Pinpoint the cell where the given text exists, returning its (x, y) midpoint coordinate. 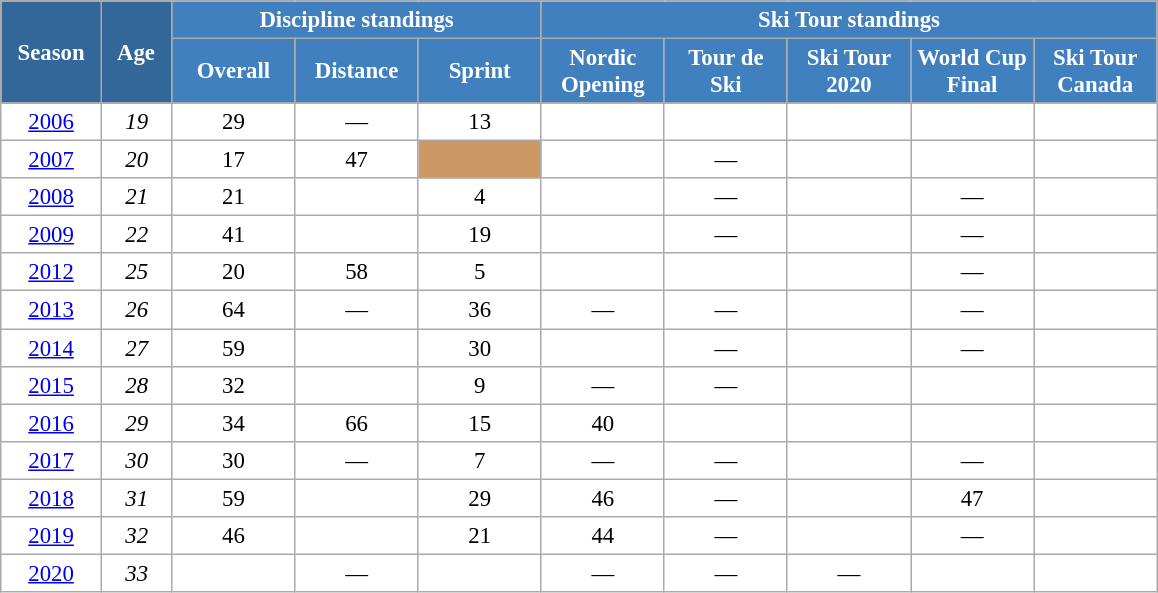
7 (480, 460)
2012 (52, 273)
26 (136, 310)
64 (234, 310)
Ski TourCanada (1096, 72)
Distance (356, 72)
2009 (52, 235)
World CupFinal (972, 72)
4 (480, 197)
22 (136, 235)
34 (234, 423)
2015 (52, 385)
2019 (52, 536)
2014 (52, 348)
44 (602, 536)
41 (234, 235)
2020 (52, 573)
25 (136, 273)
27 (136, 348)
58 (356, 273)
Age (136, 52)
31 (136, 498)
Overall (234, 72)
17 (234, 160)
66 (356, 423)
Season (52, 52)
NordicOpening (602, 72)
2006 (52, 122)
15 (480, 423)
40 (602, 423)
5 (480, 273)
33 (136, 573)
2018 (52, 498)
13 (480, 122)
Discipline standings (356, 20)
9 (480, 385)
28 (136, 385)
2007 (52, 160)
2017 (52, 460)
Sprint (480, 72)
Tour deSki (726, 72)
2013 (52, 310)
36 (480, 310)
Ski Tour standings (848, 20)
2016 (52, 423)
Ski Tour2020 (848, 72)
2008 (52, 197)
